Output the (x, y) coordinate of the center of the cell containing the given text.  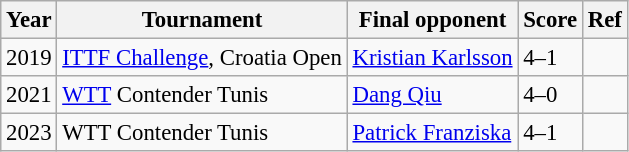
Year (29, 20)
Patrick Franziska (432, 133)
2023 (29, 133)
Ref (604, 20)
Dang Qiu (432, 95)
4–0 (550, 95)
Final opponent (432, 20)
2021 (29, 95)
Score (550, 20)
Tournament (202, 20)
2019 (29, 58)
ITTF Challenge, Croatia Open (202, 58)
Kristian Karlsson (432, 58)
